Capture the cell that displays the provided text and extract its [x, y] central coordinate. 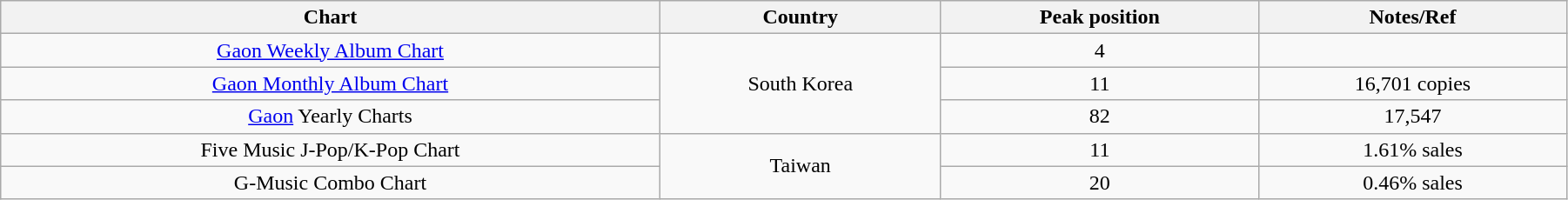
Gaon Yearly Charts [331, 117]
G-Music Combo Chart [331, 183]
Taiwan [801, 166]
Country [801, 17]
16,701 copies [1413, 83]
Peak position [1100, 17]
82 [1100, 117]
1.61% sales [1413, 150]
South Korea [801, 83]
Gaon Weekly Album Chart [331, 50]
0.46% sales [1413, 183]
Chart [331, 17]
Five Music J-Pop/K-Pop Chart [331, 150]
20 [1100, 183]
Gaon Monthly Album Chart [331, 83]
4 [1100, 50]
17,547 [1413, 117]
Notes/Ref [1413, 17]
